Pinpoint the cell where the given text exists, returning its [x, y] midpoint coordinate. 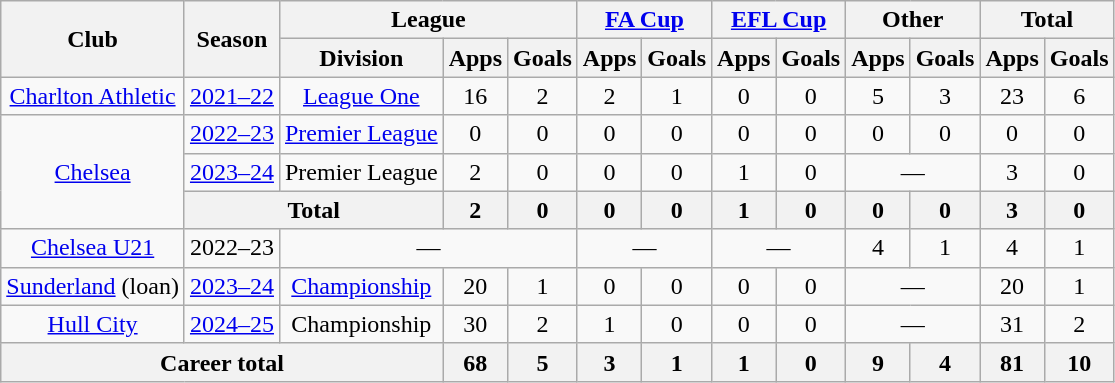
9 [878, 362]
Career total [222, 362]
16 [475, 96]
League [428, 20]
10 [1079, 362]
League One [361, 96]
Hull City [93, 324]
Division [361, 58]
68 [475, 362]
23 [1012, 96]
Chelsea [93, 172]
Charlton Athletic [93, 96]
Season [232, 39]
Other [913, 20]
2024–25 [232, 324]
Sunderland (loan) [93, 286]
30 [475, 324]
Chelsea U21 [93, 248]
EFL Cup [779, 20]
FA Cup [644, 20]
Club [93, 39]
2021–22 [232, 96]
31 [1012, 324]
6 [1079, 96]
81 [1012, 362]
